For the text-containing cell, return its midpoint in [x, y] coordinate format. 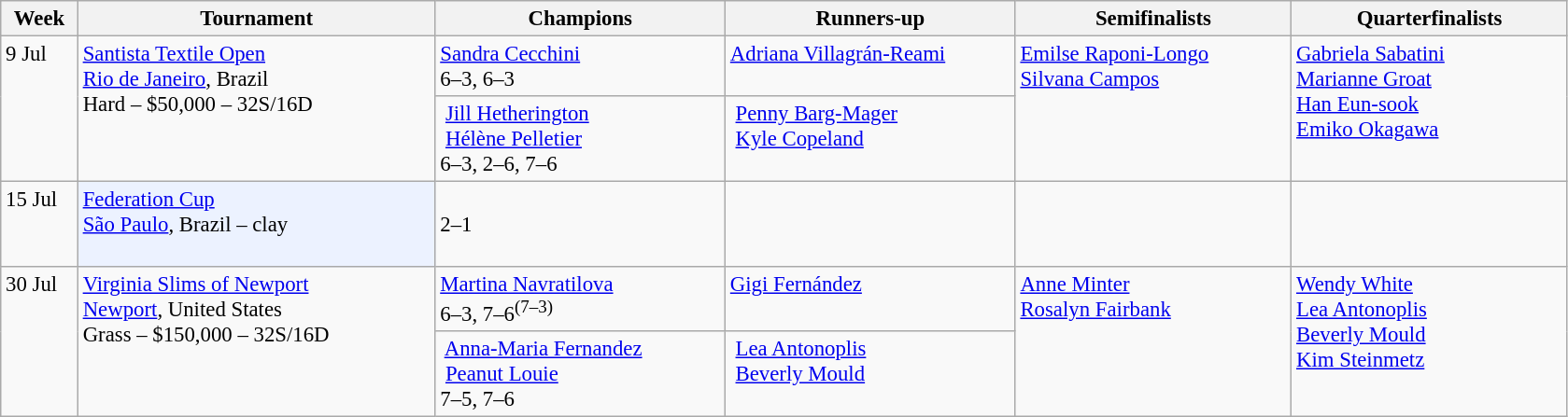
Emilse Raponi-Longo Silvana Campos [1153, 109]
Martina Navratilova6–3, 7–6(7–3) [581, 299]
Gabriela Sabatini Marianne Groat Han Eun-sook Emiko Okagawa [1430, 109]
Semifinalists [1153, 19]
Santista Textile Open Rio de Janeiro, BrazilHard – $50,000 – 32S/16D [256, 109]
Quarterfinalists [1430, 19]
Adriana Villagrán-Reami [870, 67]
Sandra Cecchini6–3, 6–3 [581, 67]
Gigi Fernández [870, 299]
Wendy White Lea Antonoplis Beverly Mould Kim Steinmetz [1430, 341]
9 Jul [39, 109]
Virginia Slims of Newport Newport, United StatesGrass – $150,000 – 32S/16D [256, 341]
Federation Cup São Paulo, Brazil – clay [256, 225]
30 Jul [39, 341]
Runners-up [870, 19]
15 Jul [39, 225]
Champions [581, 19]
Tournament [256, 19]
Anne Minter Rosalyn Fairbank [1153, 341]
Jill Hetherington Hélène Pelletier6–3, 2–6, 7–6 [581, 139]
Penny Barg-Mager Kyle Copeland [870, 139]
2–1 [581, 225]
Week [39, 19]
